Identify which cell holds the provided text, then report its (x, y) central coordinate. 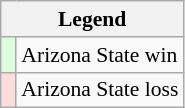
Legend (92, 19)
Arizona State loss (100, 90)
Arizona State win (100, 55)
